Determine the (x, y) coordinate at the center of the cell enclosing the given text.  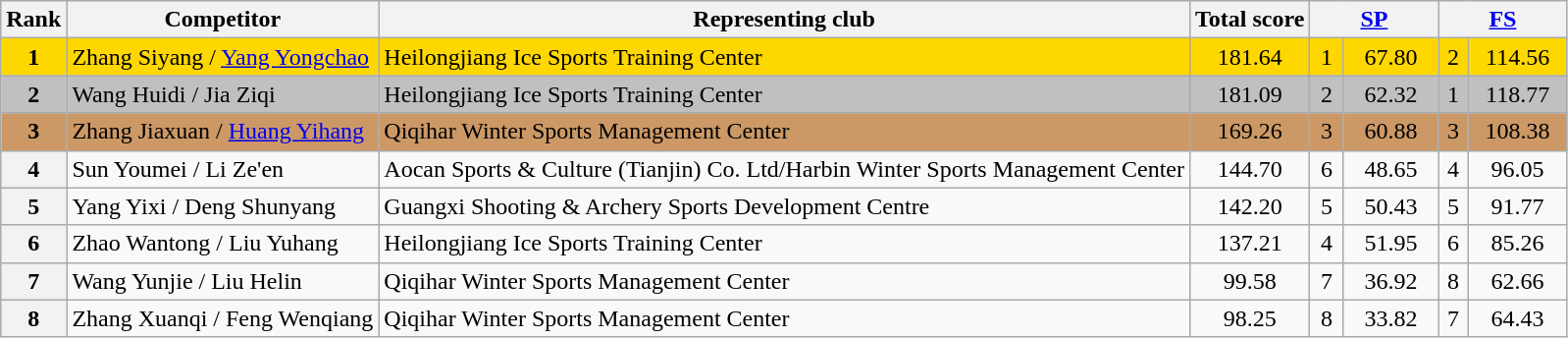
Representing club (785, 20)
SP (1374, 20)
114.56 (1517, 57)
Zhang Jiaxuan / Huang Yihang (223, 132)
62.32 (1391, 94)
99.58 (1249, 281)
118.77 (1517, 94)
Aocan Sports & Culture (Tianjin) Co. Ltd/Harbin Winter Sports Management Center (785, 169)
91.77 (1517, 206)
137.21 (1249, 244)
64.43 (1517, 318)
Guangxi Shooting & Archery Sports Development Centre (785, 206)
85.26 (1517, 244)
108.38 (1517, 132)
Yang Yixi / Deng Shunyang (223, 206)
144.70 (1249, 169)
36.92 (1391, 281)
142.20 (1249, 206)
Zhao Wantong / Liu Yuhang (223, 244)
FS (1503, 20)
Wang Huidi / Jia Ziqi (223, 94)
33.82 (1391, 318)
181.64 (1249, 57)
181.09 (1249, 94)
51.95 (1391, 244)
50.43 (1391, 206)
Competitor (223, 20)
96.05 (1517, 169)
67.80 (1391, 57)
60.88 (1391, 132)
Sun Youmei / Li Ze'en (223, 169)
Rank (33, 20)
Total score (1249, 20)
62.66 (1517, 281)
Wang Yunjie / Liu Helin (223, 281)
Zhang Siyang / Yang Yongchao (223, 57)
98.25 (1249, 318)
48.65 (1391, 169)
169.26 (1249, 132)
Zhang Xuanqi / Feng Wenqiang (223, 318)
